Return (X, Y) of the center of cell containing provided text 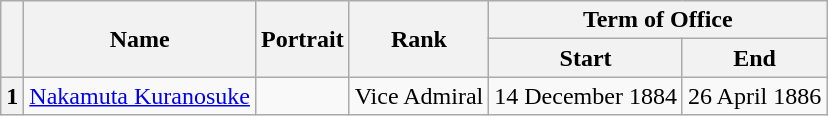
1 (12, 96)
Vice Admiral (419, 96)
Term of Office (658, 20)
End (754, 58)
Name (140, 39)
Rank (419, 39)
26 April 1886 (754, 96)
14 December 1884 (586, 96)
Nakamuta Kuranosuke (140, 96)
Start (586, 58)
Portrait (302, 39)
